Extract the [X, Y] coordinate from the center of the cell holding the provided text.  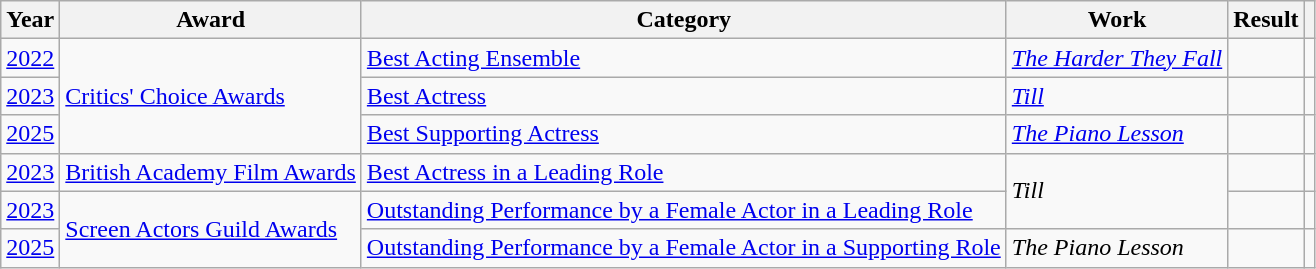
2022 [30, 58]
Year [30, 20]
British Academy Film Awards [211, 172]
Critics' Choice Awards [211, 96]
Outstanding Performance by a Female Actor in a Leading Role [684, 210]
The Harder They Fall [1116, 58]
Category [684, 20]
Work [1116, 20]
Outstanding Performance by a Female Actor in a Supporting Role [684, 248]
Best Actress [684, 96]
Award [211, 20]
Screen Actors Guild Awards [211, 229]
Best Supporting Actress [684, 134]
Best Acting Ensemble [684, 58]
Result [1266, 20]
Best Actress in a Leading Role [684, 172]
